Scan for the cell matching the given text and deliver its (X, Y) coordinate at center. 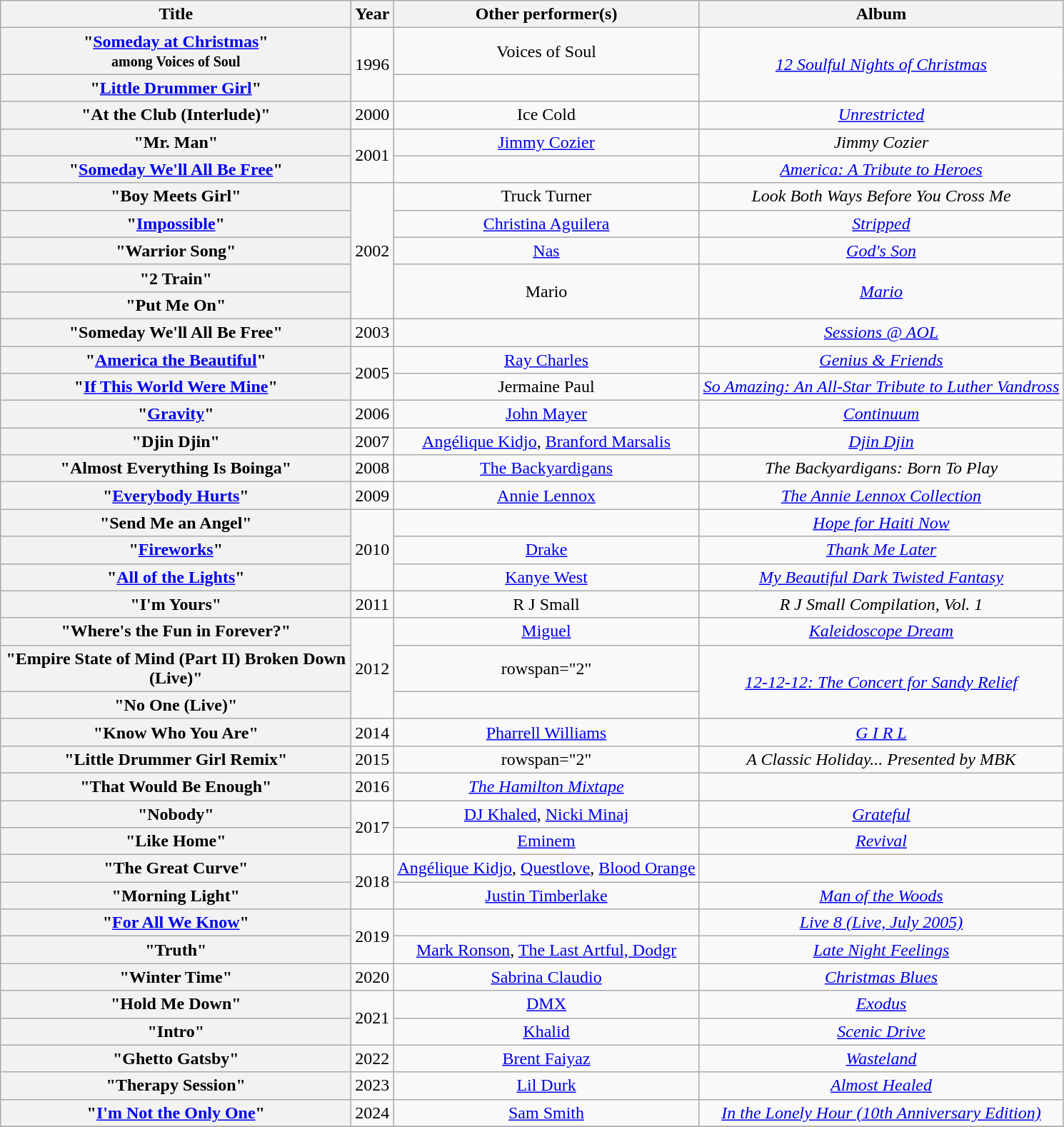
Annie Lennox (546, 496)
America: A Tribute to Heroes (881, 169)
2015 (373, 759)
God's Son (881, 251)
"Winter Time" (176, 977)
"Put Me On" (176, 305)
Sessions @ AOL (881, 332)
Ice Cold (546, 115)
2023 (373, 1086)
2007 (373, 441)
Man of the Woods (881, 896)
2002 (373, 251)
"I'm Not the Only One" (176, 1113)
"Warrior Song" (176, 251)
In the Lonely Hour (10th Anniversary Edition) (881, 1113)
"Know Who You Are" (176, 732)
Nas (546, 251)
"Mr. Man" (176, 142)
Look Both Ways Before You Cross Me (881, 196)
Sabrina Claudio (546, 977)
R J Small Compilation, Vol. 1 (881, 604)
Thank Me Later (881, 550)
"Truth" (176, 950)
The Backyardigans (546, 469)
John Mayer (546, 414)
The Hamilton Mixtape (546, 786)
2008 (373, 469)
Genius & Friends (881, 359)
"At the Club (Interlude)" (176, 115)
Drake (546, 550)
"That Would Be Enough" (176, 786)
"Fireworks" (176, 550)
"Djin Djin" (176, 441)
Kaleidoscope Dream (881, 631)
Djin Djin (881, 441)
"2 Train" (176, 278)
2022 (373, 1058)
Mark Ronson, The Last Artful, Dodgr (546, 950)
"Hold Me Down" (176, 1004)
Angélique Kidjo, Questlove, Blood Orange (546, 868)
"Everybody Hurts" (176, 496)
"Little Drummer Girl" (176, 88)
Angélique Kidjo, Branford Marsalis (546, 441)
Title (176, 14)
"Someday at Christmas" among Voices of Soul (176, 51)
Revival (881, 841)
2000 (373, 115)
"Ghetto Gatsby" (176, 1058)
Justin Timberlake (546, 896)
Exodus (881, 1004)
Brent Faiyaz (546, 1058)
"America the Beautiful" (176, 359)
2014 (373, 732)
2003 (373, 332)
"Where's the Fun in Forever?" (176, 631)
Hope for Haiti Now (881, 523)
"Like Home" (176, 841)
R J Small (546, 604)
2020 (373, 977)
"Almost Everything Is Boinga" (176, 469)
12 Soulful Nights of Christmas (881, 64)
G I R L (881, 732)
Stripped (881, 224)
So Amazing: An All-Star Tribute to Luther Vandross (881, 387)
Kanye West (546, 577)
1996 (373, 64)
2010 (373, 550)
Christina Aguilera (546, 224)
"Impossible" (176, 224)
12-12-12: The Concert for Sandy Relief (881, 681)
"Boy Meets Girl" (176, 196)
"Little Drummer Girl Remix" (176, 759)
2006 (373, 414)
"For All We Know" (176, 923)
2019 (373, 936)
2001 (373, 156)
"Morning Light" (176, 896)
Jermaine Paul (546, 387)
Year (373, 14)
"Gravity" (176, 414)
2016 (373, 786)
Late Night Feelings (881, 950)
Unrestricted (881, 115)
Ray Charles (546, 359)
"Send Me an Angel" (176, 523)
2024 (373, 1113)
Continuum (881, 414)
"All of the Lights" (176, 577)
A Classic Holiday... Presented by MBK (881, 759)
2012 (373, 668)
Truck Turner (546, 196)
"If This World Were Mine" (176, 387)
"I'm Yours" (176, 604)
2005 (373, 373)
The Backyardigans: Born To Play (881, 469)
Lil Durk (546, 1086)
Almost Healed (881, 1086)
Miguel (546, 631)
Grateful (881, 813)
"Nobody" (176, 813)
Scenic Drive (881, 1031)
Sam Smith (546, 1113)
"Intro" (176, 1031)
2021 (373, 1018)
The Annie Lennox Collection (881, 496)
"Empire State of Mind (Part II) Broken Down (Live)" (176, 668)
2009 (373, 496)
Wasteland (881, 1058)
"Therapy Session" (176, 1086)
Christmas Blues (881, 977)
Other performer(s) (546, 14)
Pharrell Williams (546, 732)
Live 8 (Live, July 2005) (881, 923)
Voices of Soul (546, 51)
Album (881, 14)
My Beautiful Dark Twisted Fantasy (881, 577)
2011 (373, 604)
2017 (373, 827)
Eminem (546, 841)
"The Great Curve" (176, 868)
2018 (373, 882)
Khalid (546, 1031)
DJ Khaled, Nicki Minaj (546, 813)
"No One (Live)" (176, 705)
DMX (546, 1004)
